For the text-containing cell, return its midpoint in (x, y) coordinate format. 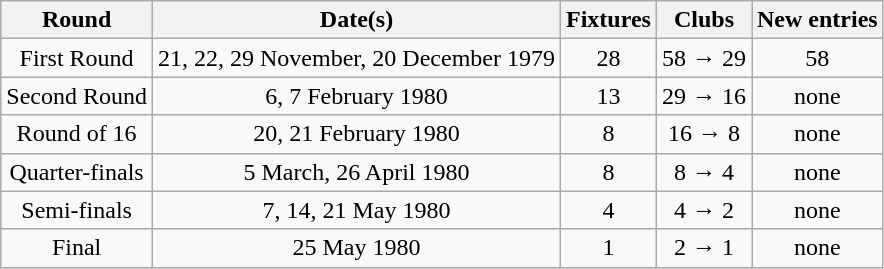
58 (818, 58)
6, 7 February 1980 (356, 96)
Fixtures (608, 20)
13 (608, 96)
21, 22, 29 November, 20 December 1979 (356, 58)
20, 21 February 1980 (356, 134)
Final (77, 248)
Round of 16 (77, 134)
New entries (818, 20)
Date(s) (356, 20)
4 (608, 210)
First Round (77, 58)
4 → 2 (704, 210)
25 May 1980 (356, 248)
7, 14, 21 May 1980 (356, 210)
2 → 1 (704, 248)
Quarter-finals (77, 172)
28 (608, 58)
16 → 8 (704, 134)
5 March, 26 April 1980 (356, 172)
Clubs (704, 20)
Semi-finals (77, 210)
Round (77, 20)
8 → 4 (704, 172)
1 (608, 248)
58 → 29 (704, 58)
29 → 16 (704, 96)
Second Round (77, 96)
